Find where the given text appears and provide that cell's center as (X, Y) coordinate. 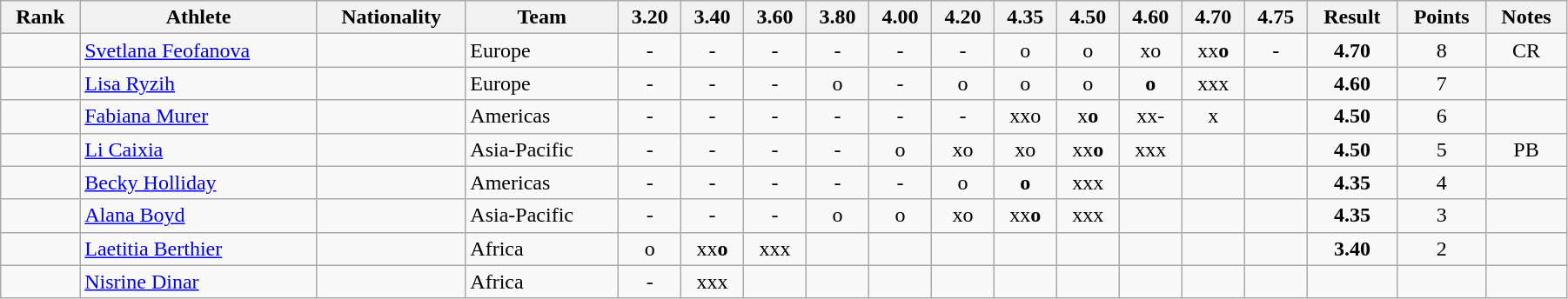
CR (1526, 50)
Laetitia Berthier (198, 249)
4 (1442, 183)
x (1213, 116)
xx- (1150, 116)
6 (1442, 116)
Nationality (392, 17)
3.60 (775, 17)
Nisrine Dinar (198, 282)
3.20 (650, 17)
PB (1526, 149)
Result (1352, 17)
4.75 (1276, 17)
2 (1442, 249)
Team (542, 17)
Rank (40, 17)
Becky Holliday (198, 183)
Svetlana Feofanova (198, 50)
4.20 (962, 17)
Li Caixia (198, 149)
Lisa Ryzih (198, 83)
Alana Boyd (198, 216)
Points (1442, 17)
8 (1442, 50)
3.80 (838, 17)
Athlete (198, 17)
7 (1442, 83)
Fabiana Murer (198, 116)
Notes (1526, 17)
3 (1442, 216)
4.00 (900, 17)
5 (1442, 149)
